Determine the (x, y) coordinate at the center of the cell enclosing the given text.  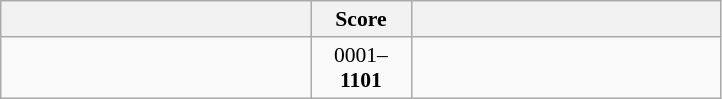
Score (361, 19)
0001–1101 (361, 68)
